From the cell containing the given text, extract its center point as [x, y] coordinate. 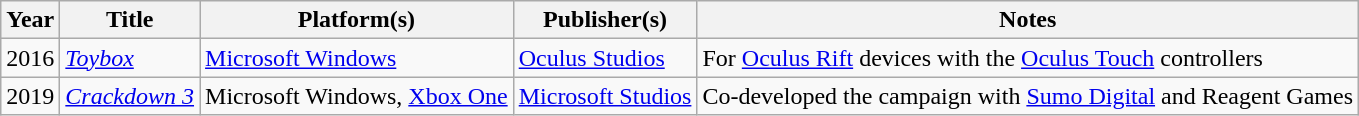
2019 [30, 96]
Title [130, 20]
For Oculus Rift devices with the Oculus Touch controllers [1028, 58]
2016 [30, 58]
Year [30, 20]
Platform(s) [357, 20]
Microsoft Windows [357, 58]
Publisher(s) [605, 20]
Toybox [130, 58]
Microsoft Studios [605, 96]
Co-developed the campaign with Sumo Digital and Reagent Games [1028, 96]
Oculus Studios [605, 58]
Notes [1028, 20]
Microsoft Windows, Xbox One [357, 96]
Crackdown 3 [130, 96]
